Determine the (x, y) coordinate at the center of the cell enclosing the given text.  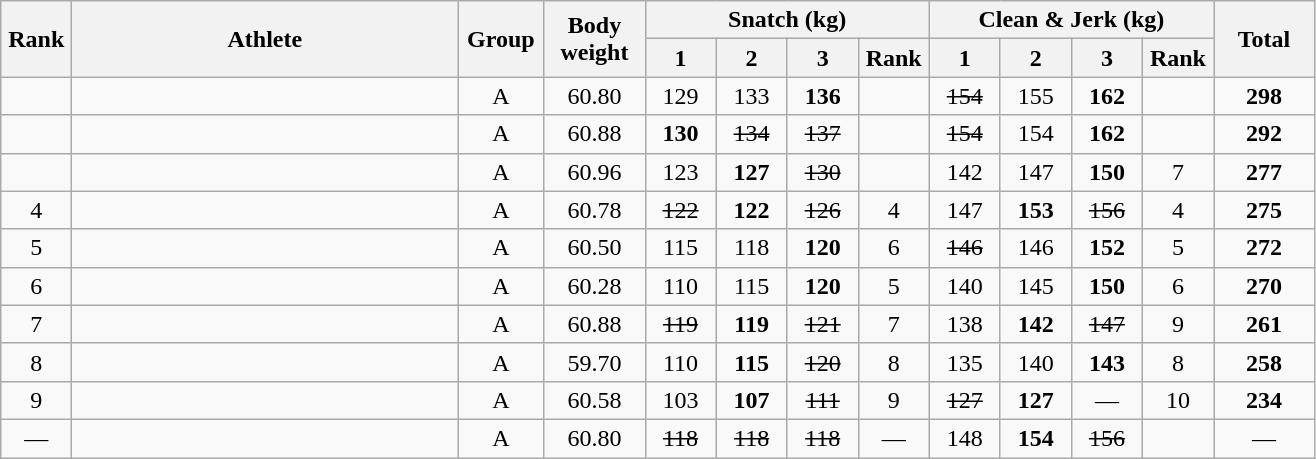
Group (501, 39)
59.70 (594, 362)
134 (752, 134)
272 (1264, 248)
129 (680, 96)
137 (822, 134)
107 (752, 400)
234 (1264, 400)
138 (964, 324)
136 (822, 96)
261 (1264, 324)
292 (1264, 134)
153 (1036, 210)
10 (1178, 400)
60.28 (594, 286)
277 (1264, 172)
298 (1264, 96)
60.78 (594, 210)
60.96 (594, 172)
275 (1264, 210)
60.50 (594, 248)
258 (1264, 362)
Athlete (265, 39)
270 (1264, 286)
123 (680, 172)
111 (822, 400)
Total (1264, 39)
121 (822, 324)
145 (1036, 286)
Snatch (kg) (787, 20)
103 (680, 400)
60.58 (594, 400)
152 (1106, 248)
155 (1036, 96)
135 (964, 362)
126 (822, 210)
Body weight (594, 39)
133 (752, 96)
Clean & Jerk (kg) (1071, 20)
143 (1106, 362)
148 (964, 438)
